Identify which cell holds the provided text, then report its [X, Y] central coordinate. 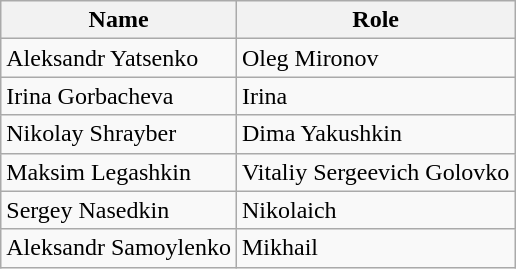
Role [375, 20]
Dima Yakushkin [375, 134]
Aleksandr Yatsenko [119, 58]
Nikolay Shrayber [119, 134]
Mikhail [375, 248]
Oleg Mironov [375, 58]
Name [119, 20]
Aleksandr Samoylenko [119, 248]
Nikolaich [375, 210]
Maksim Legashkin [119, 172]
Vitaliy Sergeevich Golovko [375, 172]
Sergey Nasedkin [119, 210]
Irina [375, 96]
Irina Gorbacheva [119, 96]
